Locate the cell with the specified text and output its [x, y] center coordinate. 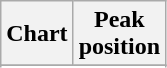
Chart [37, 34]
Peakposition [119, 34]
